Return [X, Y] of the center of cell containing provided text 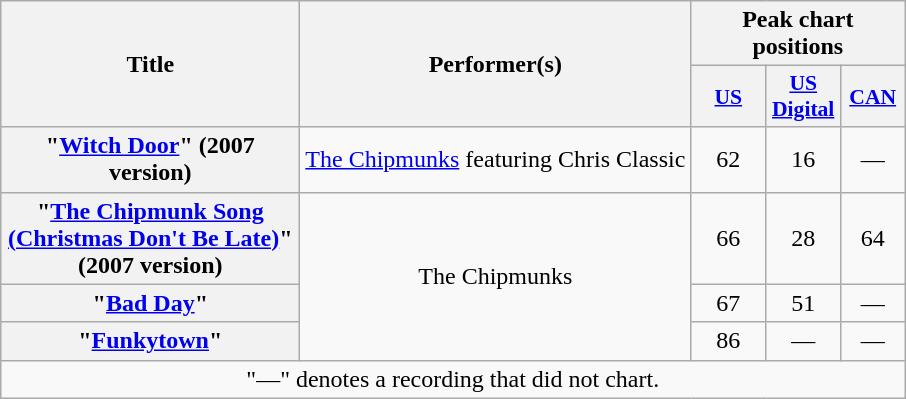
The Chipmunks [496, 276]
16 [804, 160]
67 [728, 303]
Peak chart positions [798, 34]
US [728, 96]
28 [804, 238]
"—" denotes a recording that did not chart. [453, 379]
USDigital [804, 96]
51 [804, 303]
"The Chipmunk Song (Christmas Don't Be Late)" (2007 version) [150, 238]
The Chipmunks featuring Chris Classic [496, 160]
"Funkytown" [150, 341]
"Bad Day" [150, 303]
Performer(s) [496, 64]
64 [873, 238]
"Witch Door" (2007 version) [150, 160]
CAN [873, 96]
66 [728, 238]
62 [728, 160]
86 [728, 341]
Title [150, 64]
